Find where the given text appears and provide that cell's center as (X, Y) coordinate. 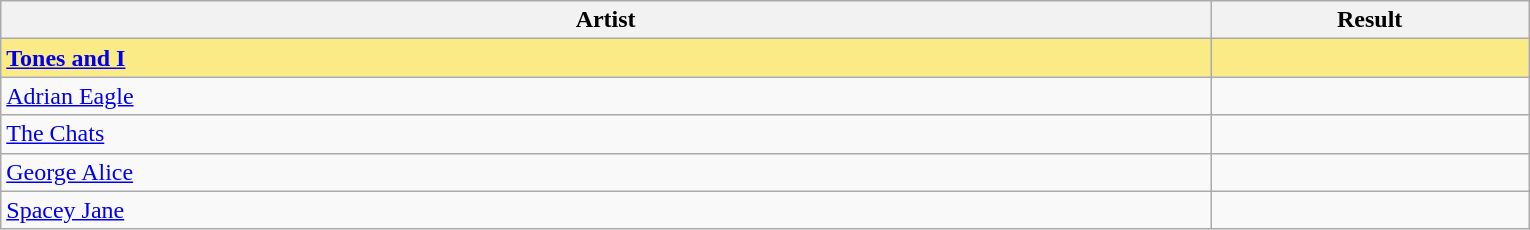
Result (1369, 20)
The Chats (606, 134)
Spacey Jane (606, 210)
George Alice (606, 172)
Artist (606, 20)
Tones and I (606, 58)
Adrian Eagle (606, 96)
